Output the [x, y] coordinate of the center of the cell containing the given text.  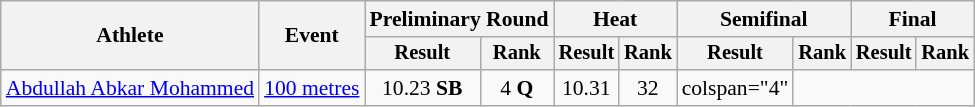
32 [648, 88]
10.31 [587, 88]
100 metres [312, 88]
Athlete [130, 36]
colspan="4" [736, 88]
Semifinal [764, 19]
Event [312, 36]
Final [912, 19]
Abdullah Abkar Mohammed [130, 88]
10.23 SB [423, 88]
4 Q [517, 88]
Preliminary Round [460, 19]
Heat [616, 19]
